Detect which cell encompasses the target text, then output its [X, Y] center coordinate. 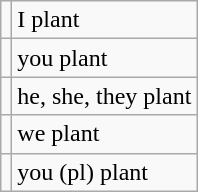
I plant [104, 20]
you plant [104, 58]
we plant [104, 134]
he, she, they plant [104, 96]
you (pl) plant [104, 172]
